Return the (x, y) coordinate for the center point of the cell that contains the specified text.  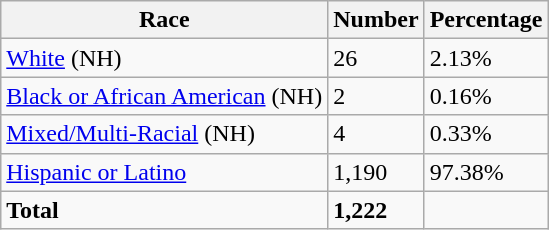
2.13% (486, 58)
Black or African American (NH) (164, 96)
Race (164, 20)
1,190 (376, 172)
0.33% (486, 134)
0.16% (486, 96)
97.38% (486, 172)
Number (376, 20)
4 (376, 134)
Mixed/Multi-Racial (NH) (164, 134)
White (NH) (164, 58)
Hispanic or Latino (164, 172)
26 (376, 58)
Percentage (486, 20)
2 (376, 96)
Total (164, 210)
1,222 (376, 210)
